Capture the cell that displays the provided text and extract its [X, Y] central coordinate. 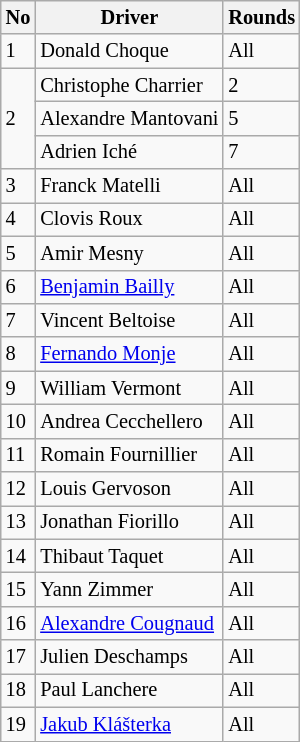
3 [18, 186]
8 [18, 354]
Jonathan Fiorillo [129, 522]
Fernando Monje [129, 354]
16 [18, 623]
17 [18, 657]
Andrea Cecchellero [129, 421]
Julien Deschamps [129, 657]
4 [18, 219]
Vincent Beltoise [129, 320]
Alexandre Cougnaud [129, 623]
Alexandre Mantovani [129, 118]
Clovis Roux [129, 219]
Rounds [262, 17]
10 [18, 421]
9 [18, 388]
15 [18, 589]
Driver [129, 17]
Donald Choque [129, 51]
Adrien Iché [129, 152]
Yann Zimmer [129, 589]
Amir Mesny [129, 253]
Franck Matelli [129, 186]
Romain Fournillier [129, 455]
No [18, 17]
11 [18, 455]
Christophe Charrier [129, 85]
6 [18, 287]
14 [18, 556]
Thibaut Taquet [129, 556]
18 [18, 690]
13 [18, 522]
1 [18, 51]
Jakub Klášterka [129, 724]
12 [18, 489]
William Vermont [129, 388]
Benjamin Bailly [129, 287]
Louis Gervoson [129, 489]
19 [18, 724]
Paul Lanchere [129, 690]
